Detect which cell encompasses the target text, then output its (X, Y) center coordinate. 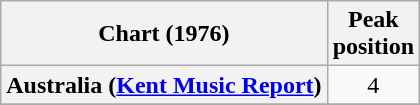
Peakposition (373, 34)
Chart (1976) (164, 34)
4 (373, 85)
Australia (Kent Music Report) (164, 85)
